Identify which cell holds the provided text, then report its (X, Y) central coordinate. 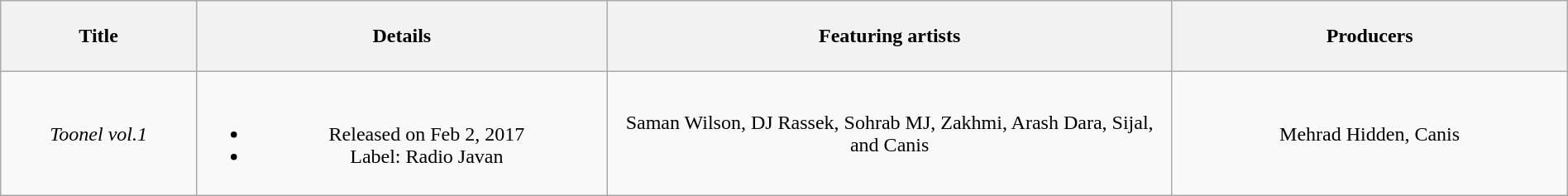
Saman Wilson, DJ Rassek, Sohrab MJ, Zakhmi, Arash Dara, Sijal, and Canis (890, 134)
Mehrad Hidden, Canis (1370, 134)
Toonel vol.1 (99, 134)
Producers (1370, 36)
Title (99, 36)
Details (402, 36)
Released on Feb 2, 2017Label: Radio Javan (402, 134)
Featuring artists (890, 36)
